Locate the cell with the specified text and output its [x, y] center coordinate. 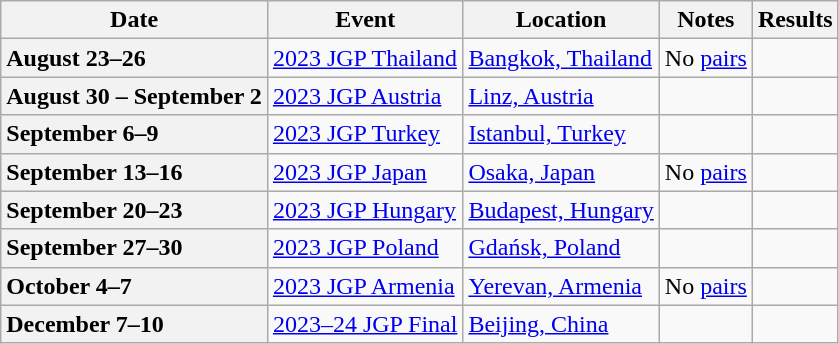
Yerevan, Armenia [561, 286]
August 23–26 [134, 58]
Bangkok, Thailand [561, 58]
Gdańsk, Poland [561, 248]
Event [365, 20]
2023 JGP Austria [365, 96]
Linz, Austria [561, 96]
2023 JGP Turkey [365, 134]
2023 JGP Poland [365, 248]
August 30 – September 2 [134, 96]
September 27–30 [134, 248]
Budapest, Hungary [561, 210]
October 4–7 [134, 286]
September 20–23 [134, 210]
Istanbul, Turkey [561, 134]
Osaka, Japan [561, 172]
2023 JGP Armenia [365, 286]
December 7–10 [134, 324]
Results [795, 20]
Notes [706, 20]
2023–24 JGP Final [365, 324]
2023 JGP Thailand [365, 58]
2023 JGP Hungary [365, 210]
2023 JGP Japan [365, 172]
September 6–9 [134, 134]
Date [134, 20]
Location [561, 20]
September 13–16 [134, 172]
Beijing, China [561, 324]
